For the text-containing cell, return its midpoint in [x, y] coordinate format. 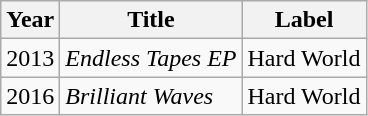
Endless Tapes EP [151, 58]
Year [30, 20]
2013 [30, 58]
2016 [30, 96]
Label [304, 20]
Brilliant Waves [151, 96]
Title [151, 20]
